Return the (X, Y) coordinate for the center point of the cell that contains the specified text.  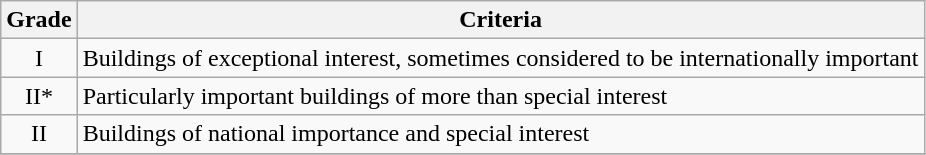
Grade (39, 20)
Criteria (500, 20)
II* (39, 96)
II (39, 134)
Buildings of exceptional interest, sometimes considered to be internationally important (500, 58)
Particularly important buildings of more than special interest (500, 96)
I (39, 58)
Buildings of national importance and special interest (500, 134)
